Output the [X, Y] coordinate of the center of the cell containing the given text.  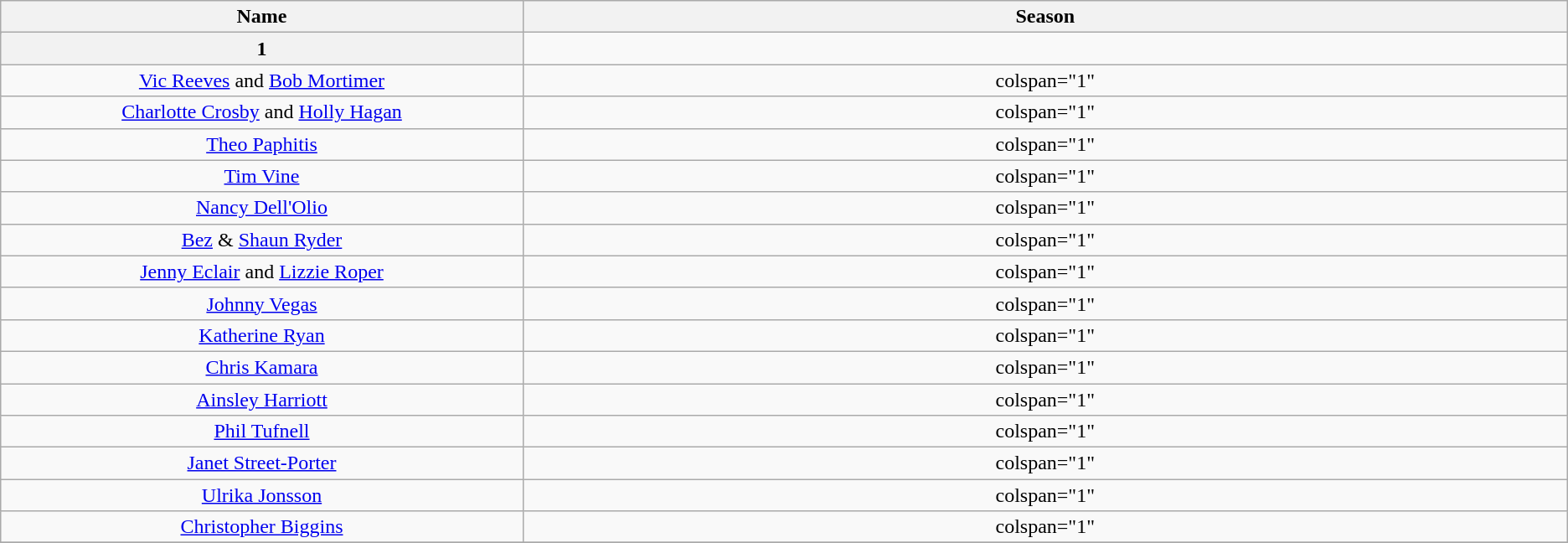
Name [261, 17]
Season [1045, 17]
Bez & Shaun Ryder [261, 240]
Christopher Biggins [261, 527]
Charlotte Crosby and Holly Hagan [261, 112]
Ulrika Jonsson [261, 495]
Tim Vine [261, 176]
Chris Kamara [261, 367]
Vic Reeves and Bob Mortimer [261, 80]
Nancy Dell'Olio [261, 208]
Ainsley Harriott [261, 400]
1 [261, 49]
Johnny Vegas [261, 303]
Jenny Eclair and Lizzie Roper [261, 271]
Katherine Ryan [261, 335]
Phil Tufnell [261, 432]
Theo Paphitis [261, 144]
Janet Street-Porter [261, 463]
